For the text-containing cell, return its midpoint in (x, y) coordinate format. 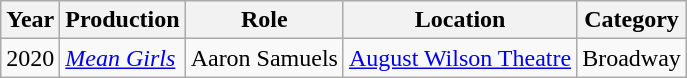
Production (122, 20)
Year (30, 20)
Broadway (632, 58)
Role (264, 20)
Aaron Samuels (264, 58)
Location (460, 20)
August Wilson Theatre (460, 58)
Mean Girls (122, 58)
2020 (30, 58)
Category (632, 20)
